Output the (X, Y) coordinate of the center of the cell containing the given text.  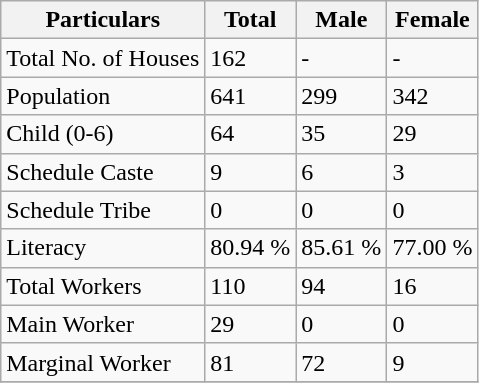
72 (342, 362)
Main Worker (103, 324)
162 (250, 58)
Total No. of Houses (103, 58)
3 (432, 172)
641 (250, 96)
Particulars (103, 20)
110 (250, 286)
Total (250, 20)
81 (250, 362)
Schedule Caste (103, 172)
Schedule Tribe (103, 210)
Child (0-6) (103, 134)
35 (342, 134)
6 (342, 172)
85.61 % (342, 248)
16 (432, 286)
80.94 % (250, 248)
Population (103, 96)
Total Workers (103, 286)
77.00 % (432, 248)
Literacy (103, 248)
Marginal Worker (103, 362)
342 (432, 96)
Male (342, 20)
Female (432, 20)
299 (342, 96)
64 (250, 134)
94 (342, 286)
